Capture the cell that displays the provided text and extract its (x, y) central coordinate. 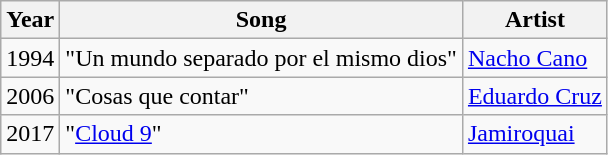
2006 (30, 96)
"Cloud 9" (262, 134)
1994 (30, 58)
Year (30, 20)
2017 (30, 134)
Song (262, 20)
Nacho Cano (534, 58)
Eduardo Cruz (534, 96)
Artist (534, 20)
Jamiroquai (534, 134)
"Un mundo separado por el mismo dios" (262, 58)
"Cosas que contar" (262, 96)
